Identify which cell holds the provided text, then report its (X, Y) central coordinate. 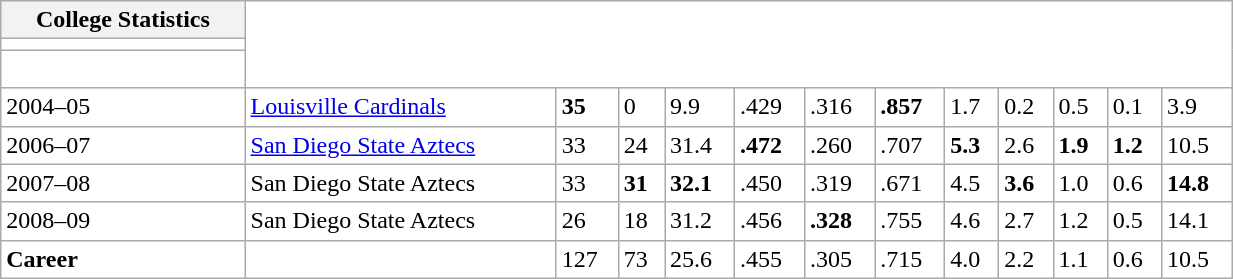
.260 (840, 145)
4.6 (972, 221)
.450 (770, 183)
1.1 (1080, 259)
3.6 (1026, 183)
14.8 (1196, 183)
.455 (770, 259)
3.9 (1196, 107)
2006–07 (123, 145)
.715 (910, 259)
26 (587, 221)
0 (641, 107)
35 (587, 107)
18 (641, 221)
1.9 (1080, 145)
1.0 (1080, 183)
.857 (910, 107)
2008–09 (123, 221)
.328 (840, 221)
2004–05 (123, 107)
1.7 (972, 107)
5.3 (972, 145)
31.2 (700, 221)
.305 (840, 259)
2.7 (1026, 221)
.755 (910, 221)
College Statistics (123, 20)
2007–08 (123, 183)
14.1 (1196, 221)
0.1 (1134, 107)
Career (123, 259)
127 (587, 259)
24 (641, 145)
32.1 (700, 183)
.456 (770, 221)
.707 (910, 145)
2.6 (1026, 145)
.671 (910, 183)
25.6 (700, 259)
.472 (770, 145)
2.2 (1026, 259)
.316 (840, 107)
0.2 (1026, 107)
4.0 (972, 259)
4.5 (972, 183)
31.4 (700, 145)
73 (641, 259)
Louisville Cardinals (400, 107)
.319 (840, 183)
9.9 (700, 107)
.429 (770, 107)
31 (641, 183)
